Find where the given text appears and provide that cell's center as [X, Y] coordinate. 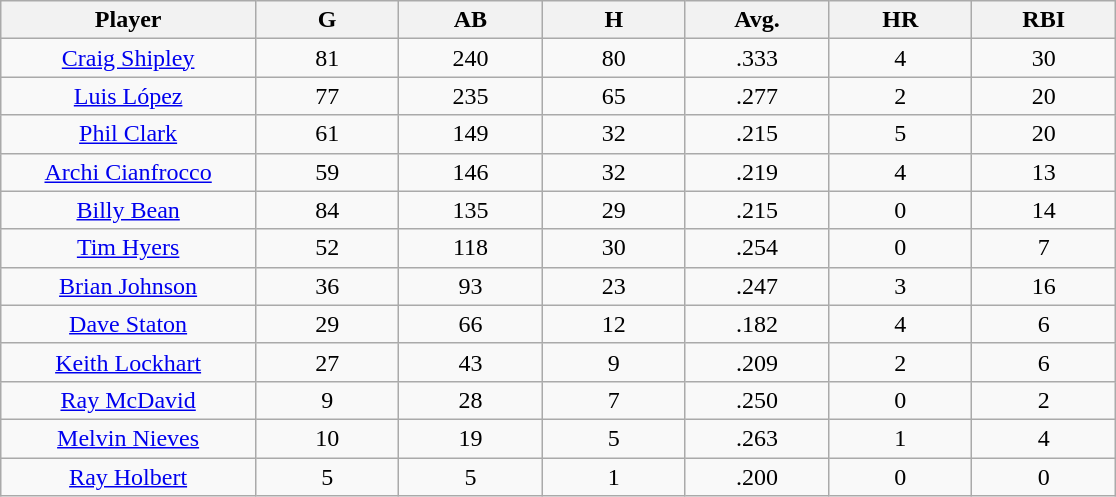
Player [128, 20]
235 [470, 96]
Craig Shipley [128, 58]
118 [470, 248]
23 [614, 286]
61 [326, 134]
.254 [756, 248]
Tim Hyers [128, 248]
.200 [756, 477]
.263 [756, 438]
43 [470, 362]
80 [614, 58]
77 [326, 96]
135 [470, 210]
14 [1044, 210]
.333 [756, 58]
Dave Staton [128, 324]
.219 [756, 172]
Ray Holbert [128, 477]
AB [470, 20]
59 [326, 172]
Archi Cianfrocco [128, 172]
65 [614, 96]
Phil Clark [128, 134]
28 [470, 400]
36 [326, 286]
Keith Lockhart [128, 362]
27 [326, 362]
93 [470, 286]
.182 [756, 324]
Avg. [756, 20]
13 [1044, 172]
16 [1044, 286]
.250 [756, 400]
81 [326, 58]
3 [900, 286]
HR [900, 20]
10 [326, 438]
240 [470, 58]
.247 [756, 286]
H [614, 20]
66 [470, 324]
.209 [756, 362]
84 [326, 210]
12 [614, 324]
19 [470, 438]
RBI [1044, 20]
Luis López [128, 96]
146 [470, 172]
G [326, 20]
Billy Bean [128, 210]
Brian Johnson [128, 286]
149 [470, 134]
Ray McDavid [128, 400]
Melvin Nieves [128, 438]
.277 [756, 96]
52 [326, 248]
